Pinpoint the cell where the given text exists, returning its [x, y] midpoint coordinate. 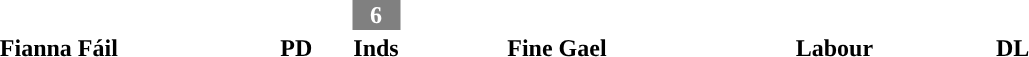
54 [556, 15]
6 [376, 15]
4 [296, 15]
17 [834, 15]
